Extract the (X, Y) coordinate from the center of the cell holding the provided text.  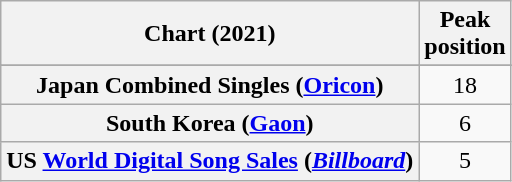
5 (465, 161)
Peakposition (465, 34)
18 (465, 85)
Chart (2021) (210, 34)
South Korea (Gaon) (210, 123)
Japan Combined Singles (Oricon) (210, 85)
6 (465, 123)
US World Digital Song Sales (Billboard) (210, 161)
